Pinpoint the cell where the given text exists, returning its (x, y) midpoint coordinate. 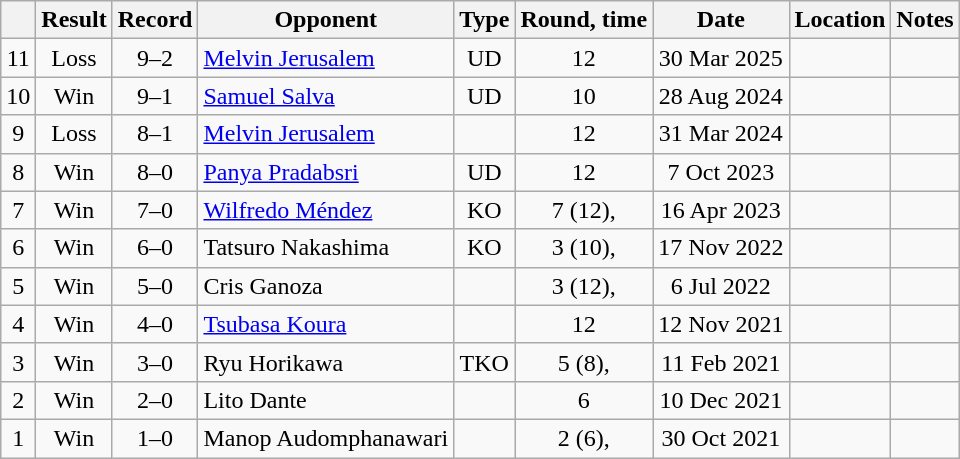
Lito Dante (326, 400)
1 (18, 438)
5–0 (155, 286)
11 Feb 2021 (721, 362)
31 Mar 2024 (721, 134)
Result (74, 20)
4 (18, 324)
7 (18, 210)
Opponent (326, 20)
Tsubasa Koura (326, 324)
Location (840, 20)
Cris Ganoza (326, 286)
12 Nov 2021 (721, 324)
7–0 (155, 210)
Round, time (584, 20)
1–0 (155, 438)
7 Oct 2023 (721, 172)
28 Aug 2024 (721, 96)
2 (18, 400)
4–0 (155, 324)
6 Jul 2022 (721, 286)
Ryu Horikawa (326, 362)
Notes (925, 20)
9–2 (155, 58)
30 Oct 2021 (721, 438)
5 (8), (584, 362)
2 (6), (584, 438)
Type (484, 20)
9–1 (155, 96)
8 (18, 172)
3 (18, 362)
9 (18, 134)
Panya Pradabsri (326, 172)
3 (10), (584, 248)
Samuel Salva (326, 96)
5 (18, 286)
Date (721, 20)
7 (12), (584, 210)
16 Apr 2023 (721, 210)
17 Nov 2022 (721, 248)
30 Mar 2025 (721, 58)
10 Dec 2021 (721, 400)
Manop Audomphanawari (326, 438)
3 (12), (584, 286)
2–0 (155, 400)
Record (155, 20)
Tatsuro Nakashima (326, 248)
8–1 (155, 134)
Wilfredo Méndez (326, 210)
8–0 (155, 172)
3–0 (155, 362)
TKO (484, 362)
6–0 (155, 248)
11 (18, 58)
